Scan for the cell matching the given text and deliver its [X, Y] coordinate at center. 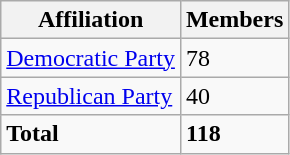
Members [234, 20]
Democratic Party [91, 58]
78 [234, 58]
40 [234, 96]
Total [91, 134]
Republican Party [91, 96]
Affiliation [91, 20]
118 [234, 134]
